Extract the [X, Y] coordinate from the center of the cell holding the provided text.  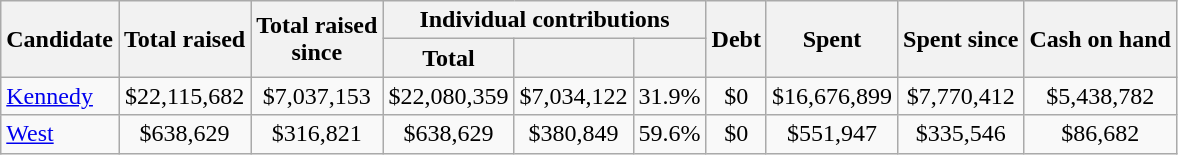
31.9% [670, 96]
$22,080,359 [448, 96]
Spent since [961, 39]
Kennedy [60, 96]
$5,438,782 [1100, 96]
$316,821 [317, 134]
West [60, 134]
Individual contributions [544, 20]
$86,682 [1100, 134]
Total raised [184, 39]
$7,037,153 [317, 96]
$551,947 [832, 134]
Total [448, 58]
$380,849 [574, 134]
Spent [832, 39]
Candidate [60, 39]
$22,115,682 [184, 96]
Total raisedsince [317, 39]
$16,676,899 [832, 96]
$335,546 [961, 134]
Cash on hand [1100, 39]
Debt [736, 39]
$7,034,122 [574, 96]
59.6% [670, 134]
$7,770,412 [961, 96]
